Extract the [x, y] coordinate from the center of the cell holding the provided text.  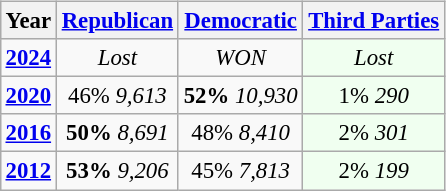
46% 9,613 [117, 96]
Third Parties [374, 21]
48% 8,410 [240, 133]
WON [240, 58]
Democratic [240, 21]
50% 8,691 [117, 133]
Year [28, 21]
2012 [28, 171]
53% 9,206 [117, 171]
45% 7,813 [240, 171]
2016 [28, 133]
2% 301 [374, 133]
52% 10,930 [240, 96]
2% 199 [374, 171]
2024 [28, 58]
2020 [28, 96]
1% 290 [374, 96]
Republican [117, 21]
